Scan for the cell matching the given text and deliver its [X, Y] coordinate at center. 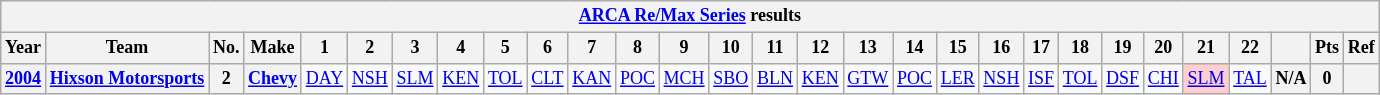
ISF [1042, 78]
Chevy [273, 78]
SBO [731, 78]
Make [273, 48]
3 [415, 48]
BLN [776, 78]
MCH [684, 78]
CHI [1163, 78]
14 [915, 48]
Ref [1361, 48]
Hixson Motorsports [126, 78]
0 [1328, 78]
1 [324, 48]
Team [126, 48]
4 [461, 48]
8 [638, 48]
10 [731, 48]
TAL [1250, 78]
No. [226, 48]
12 [820, 48]
Year [24, 48]
6 [548, 48]
ARCA Re/Max Series results [690, 16]
KAN [592, 78]
21 [1206, 48]
17 [1042, 48]
5 [506, 48]
LER [958, 78]
DAY [324, 78]
Pts [1328, 48]
9 [684, 48]
7 [592, 48]
2004 [24, 78]
CLT [548, 78]
20 [1163, 48]
22 [1250, 48]
18 [1080, 48]
GTW [868, 78]
N/A [1291, 78]
19 [1123, 48]
11 [776, 48]
15 [958, 48]
16 [1002, 48]
13 [868, 48]
DSF [1123, 78]
